Detect which cell encompasses the target text, then output its [X, Y] center coordinate. 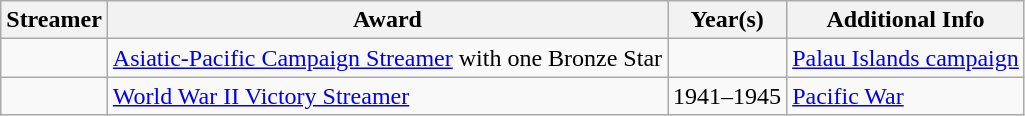
World War II Victory Streamer [387, 96]
Pacific War [906, 96]
Award [387, 20]
Streamer [54, 20]
Year(s) [728, 20]
Additional Info [906, 20]
Asiatic-Pacific Campaign Streamer with one Bronze Star [387, 58]
Palau Islands campaign [906, 58]
1941–1945 [728, 96]
